Pinpoint the cell where the given text exists, returning its [x, y] midpoint coordinate. 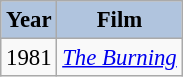
1981 [29, 58]
Year [29, 20]
The Burning [120, 58]
Film [120, 20]
